Scan for the cell matching the given text and deliver its (x, y) coordinate at center. 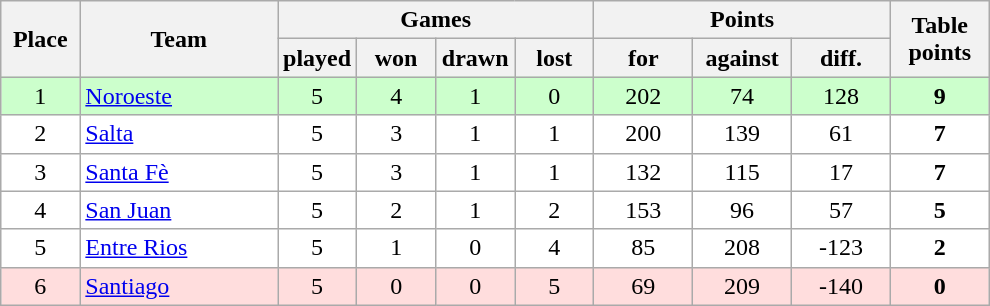
Tablepoints (940, 39)
128 (842, 96)
17 (842, 172)
Salta (179, 134)
Points (742, 20)
Games (436, 20)
85 (644, 248)
74 (742, 96)
208 (742, 248)
6 (40, 286)
Santiago (179, 286)
96 (742, 210)
won (396, 58)
139 (742, 134)
played (318, 58)
200 (644, 134)
-123 (842, 248)
69 (644, 286)
132 (644, 172)
153 (644, 210)
lost (554, 58)
115 (742, 172)
Place (40, 39)
against (742, 58)
drawn (476, 58)
209 (742, 286)
San Juan (179, 210)
for (644, 58)
-140 (842, 286)
57 (842, 210)
Noroeste (179, 96)
61 (842, 134)
Santa Fè (179, 172)
202 (644, 96)
9 (940, 96)
Entre Rios (179, 248)
diff. (842, 58)
Team (179, 39)
